From the cell containing the given text, extract its center point as (X, Y) coordinate. 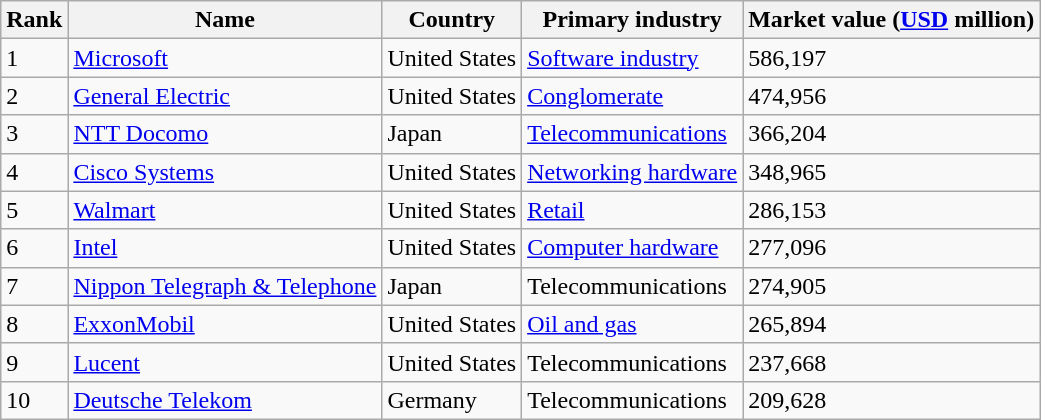
NTT Docomo (225, 134)
Germany (452, 400)
3 (34, 134)
2 (34, 96)
Rank (34, 20)
General Electric (225, 96)
Nippon Telegraph & Telephone (225, 286)
Country (452, 20)
6 (34, 248)
Microsoft (225, 58)
Software industry (632, 58)
9 (34, 362)
277,096 (892, 248)
Cisco Systems (225, 172)
366,204 (892, 134)
Walmart (225, 210)
Conglomerate (632, 96)
286,153 (892, 210)
237,668 (892, 362)
Networking hardware (632, 172)
Intel (225, 248)
474,956 (892, 96)
586,197 (892, 58)
Lucent (225, 362)
ExxonMobil (225, 324)
Deutsche Telekom (225, 400)
8 (34, 324)
4 (34, 172)
10 (34, 400)
Retail (632, 210)
Primary industry (632, 20)
209,628 (892, 400)
274,905 (892, 286)
Name (225, 20)
Computer hardware (632, 248)
1 (34, 58)
348,965 (892, 172)
Oil and gas (632, 324)
5 (34, 210)
265,894 (892, 324)
7 (34, 286)
Market value (USD million) (892, 20)
